Return the (X, Y) coordinate for the center point of the cell that contains the specified text.  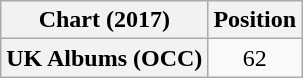
UK Albums (OCC) (104, 58)
Position (255, 20)
Chart (2017) (104, 20)
62 (255, 58)
